Extract the [X, Y] coordinate from the center of the cell holding the provided text.  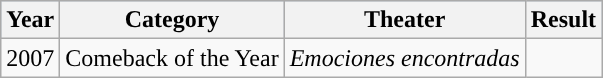
Year [30, 20]
2007 [30, 58]
Comeback of the Year [172, 58]
Theater [404, 20]
Emociones encontradas [404, 58]
Category [172, 20]
Result [563, 20]
